Output the [x, y] coordinate of the center of the cell containing the given text.  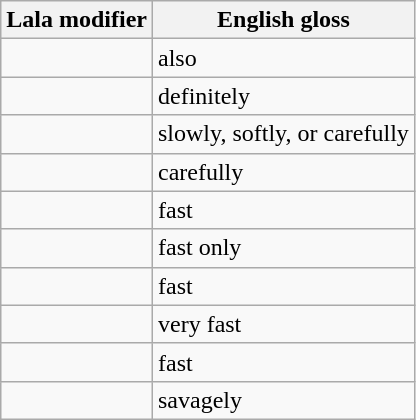
fast only [283, 248]
definitely [283, 96]
very fast [283, 324]
slowly, softly, or carefully [283, 134]
Lala modifier [77, 20]
also [283, 58]
English gloss [283, 20]
carefully [283, 172]
savagely [283, 400]
